Scan for the cell matching the given text and deliver its [x, y] coordinate at center. 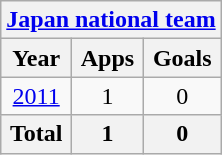
2011 [36, 96]
Goals [182, 58]
Total [36, 134]
Japan national team [111, 20]
Year [36, 58]
Apps [108, 58]
